Locate the cell with the specified text and output its [X, Y] center coordinate. 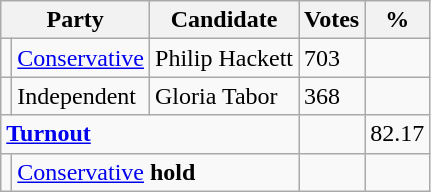
Independent [81, 96]
82.17 [398, 134]
Candidate [224, 20]
368 [332, 96]
% [398, 20]
703 [332, 58]
Votes [332, 20]
Conservative hold [156, 172]
Turnout [150, 134]
Conservative [81, 58]
Party [76, 20]
Gloria Tabor [224, 96]
Philip Hackett [224, 58]
